Return (X, Y) of the center of cell containing provided text 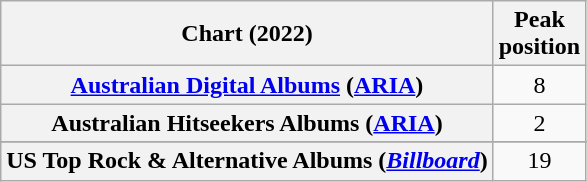
Chart (2022) (247, 34)
US Top Rock & Alternative Albums (Billboard) (247, 161)
19 (539, 161)
2 (539, 123)
Australian Digital Albums (ARIA) (247, 85)
8 (539, 85)
Peakposition (539, 34)
Australian Hitseekers Albums (ARIA) (247, 123)
